From the cell containing the given text, extract its center point as (X, Y) coordinate. 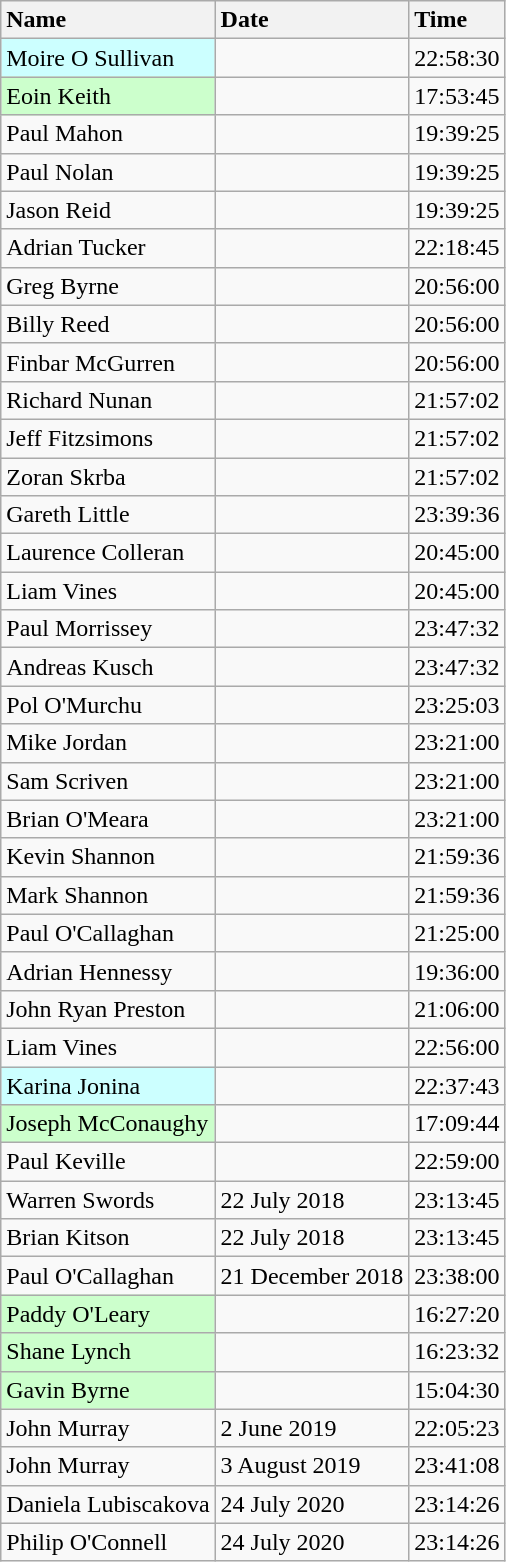
Adrian Tucker (108, 248)
Shane Lynch (108, 1352)
Philip O'Connell (108, 1542)
22:56:00 (457, 1047)
Eoin Keith (108, 96)
Moire O Sullivan (108, 58)
22:37:43 (457, 1085)
21 December 2018 (312, 1276)
Joseph McConaughy (108, 1124)
Paul Morrissey (108, 629)
17:53:45 (457, 96)
23:41:08 (457, 1466)
22:18:45 (457, 248)
Mike Jordan (108, 743)
Andreas Kusch (108, 667)
16:27:20 (457, 1314)
Adrian Hennessy (108, 971)
16:23:32 (457, 1352)
Brian Kitson (108, 1238)
15:04:30 (457, 1390)
Gavin Byrne (108, 1390)
Karina Jonina (108, 1085)
Name (108, 20)
Zoran Skrba (108, 477)
Kevin Shannon (108, 857)
Time (457, 20)
23:25:03 (457, 705)
22:05:23 (457, 1428)
Gareth Little (108, 515)
2 June 2019 (312, 1428)
Finbar McGurren (108, 362)
John Ryan Preston (108, 1009)
Brian O'Meara (108, 819)
22:58:30 (457, 58)
21:06:00 (457, 1009)
Paul Keville (108, 1162)
23:39:36 (457, 515)
Paul Mahon (108, 134)
Jason Reid (108, 210)
Sam Scriven (108, 781)
3 August 2019 (312, 1466)
Warren Swords (108, 1200)
Greg Byrne (108, 286)
22:59:00 (457, 1162)
Richard Nunan (108, 400)
19:36:00 (457, 971)
Paddy O'Leary (108, 1314)
Paul Nolan (108, 172)
Mark Shannon (108, 895)
17:09:44 (457, 1124)
Daniela Lubiscakova (108, 1504)
Billy Reed (108, 324)
23:38:00 (457, 1276)
Laurence Colleran (108, 553)
21:25:00 (457, 933)
Pol O'Murchu (108, 705)
Jeff Fitzsimons (108, 438)
Date (312, 20)
